Scan for the cell matching the given text and deliver its (X, Y) coordinate at center. 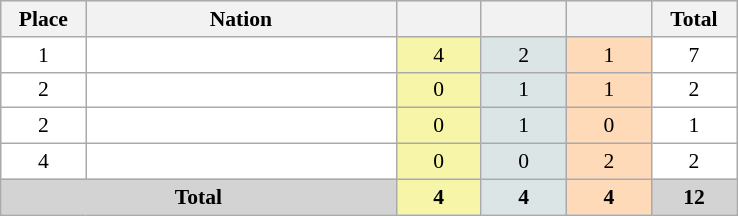
Place (44, 19)
Nation (241, 19)
12 (694, 197)
7 (694, 55)
